Determine the [X, Y] coordinate at the center of the cell enclosing the given text.  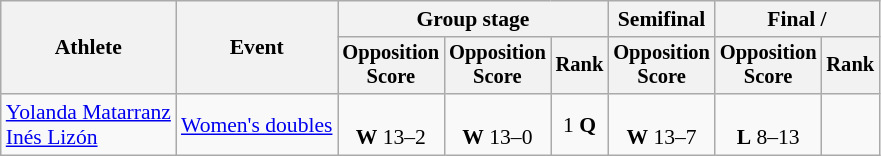
Women's doubles [257, 124]
1 Q [580, 124]
L 8–13 [768, 124]
W 13–0 [498, 124]
Athlete [88, 48]
Group stage [474, 19]
Final / [797, 19]
Yolanda MatarranzInés Lizón [88, 124]
W 13–2 [392, 124]
Semifinal [662, 19]
Event [257, 48]
W 13–7 [662, 124]
